Extract the [x, y] coordinate from the center of the cell holding the provided text.  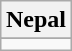
Nepal [36, 20]
